Locate the cell with the specified text and output its (X, Y) center coordinate. 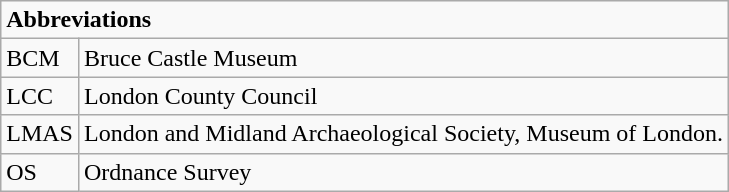
OS (40, 172)
London and Midland Archaeological Society, Museum of London. (403, 134)
BCM (40, 58)
LMAS (40, 134)
Bruce Castle Museum (403, 58)
Abbreviations (365, 20)
London County Council (403, 96)
Ordnance Survey (403, 172)
LCC (40, 96)
